Output the [X, Y] coordinate of the center of the cell containing the given text.  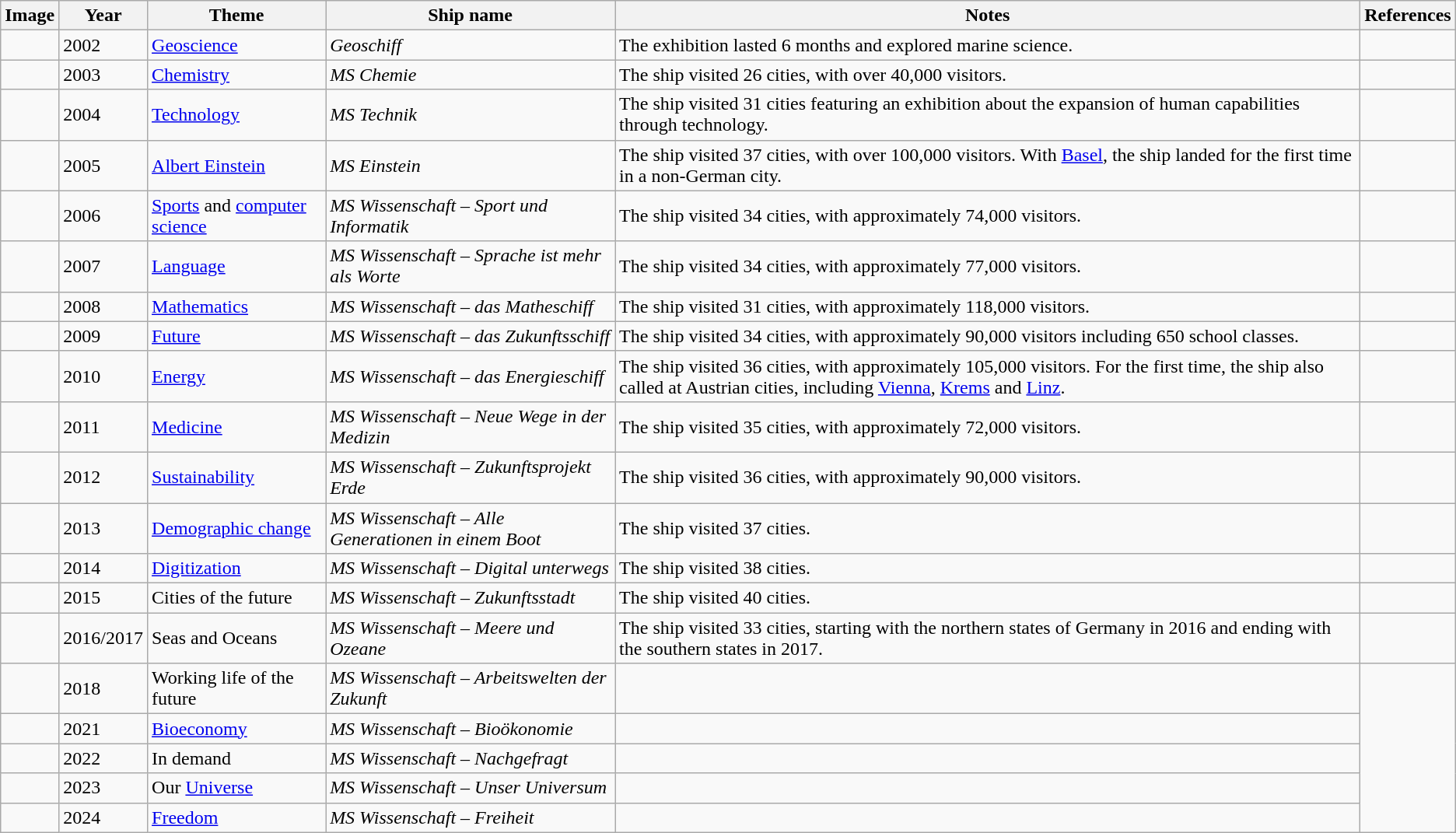
The ship visited 37 cities, with over 100,000 visitors. With Basel, the ship landed for the first time in a non-German city. [988, 165]
MS Wissenschaft – das Energieschiff [471, 376]
References [1408, 16]
2011 [103, 426]
MS Wissenschaft – Sport und Informatik [471, 216]
Image [30, 16]
2014 [103, 569]
2022 [103, 758]
2008 [103, 306]
Working life of the future [236, 689]
2009 [103, 336]
Technology [236, 115]
The ship visited 37 cities. [988, 527]
Ship name [471, 16]
2015 [103, 598]
2002 [103, 45]
MS Wissenschaft – Alle Generationen in einem Boot [471, 527]
The ship visited 34 cities, with approximately 90,000 visitors including 650 school classes. [988, 336]
MS Wissenschaft – Sprache ist mehr als Worte [471, 266]
MS Wissenschaft – Arbeitswelten der Zukunft [471, 689]
2004 [103, 115]
MS Wissenschaft – das Matheschiff [471, 306]
2012 [103, 478]
The ship visited 31 cities featuring an exhibition about the expansion of human capabilities through technology. [988, 115]
2007 [103, 266]
MS Wissenschaft – Digital unterwegs [471, 569]
MS Einstein [471, 165]
MS Wissenschaft – Meere und Ozeane [471, 638]
Medicine [236, 426]
MS Wissenschaft – Zukunftsstadt [471, 598]
2013 [103, 527]
MS Chemie [471, 75]
The ship visited 34 cities, with approximately 74,000 visitors. [988, 216]
2018 [103, 689]
MS Wissenschaft – Bioökonomie [471, 729]
The ship visited 40 cities. [988, 598]
In demand [236, 758]
The ship visited 35 cities, with approximately 72,000 visitors. [988, 426]
MS Wissenschaft – Zukunftsprojekt Erde [471, 478]
Sports and computer science [236, 216]
Demographic change [236, 527]
The ship visited 34 cities, with approximately 77,000 visitors. [988, 266]
Energy [236, 376]
MS Wissenschaft – Neue Wege in der Medizin [471, 426]
Freedom [236, 817]
Sustainability [236, 478]
Cities of the future [236, 598]
The ship visited 26 cities, with over 40,000 visitors. [988, 75]
MS Wissenschaft – Unser Universum [471, 788]
Seas and Oceans [236, 638]
2023 [103, 788]
The ship visited 38 cities. [988, 569]
Our Universe [236, 788]
MS Wissenschaft – Freiheit [471, 817]
The ship visited 33 cities, starting with the northern states of Germany in 2016 and ending with the southern states in 2017. [988, 638]
2005 [103, 165]
2016/2017 [103, 638]
Future [236, 336]
Geoschiff [471, 45]
2024 [103, 817]
MS Wissenschaft – Nachgefragt [471, 758]
Year [103, 16]
Theme [236, 16]
The ship visited 31 cities, with approximately 118,000 visitors. [988, 306]
2006 [103, 216]
MS Wissenschaft – das Zukunftsschiff [471, 336]
The ship visited 36 cities, with approximately 90,000 visitors. [988, 478]
Language [236, 266]
Bioeconomy [236, 729]
Chemistry [236, 75]
The exhibition lasted 6 months and explored marine science. [988, 45]
2003 [103, 75]
MS Technik [471, 115]
Digitization [236, 569]
Albert Einstein [236, 165]
Mathematics [236, 306]
2010 [103, 376]
2021 [103, 729]
Notes [988, 16]
Geoscience [236, 45]
